Return (X, Y) of the center of cell containing provided text 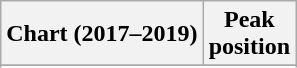
Chart (2017–2019) (102, 34)
Peakposition (249, 34)
